Capture the cell that displays the provided text and extract its (x, y) central coordinate. 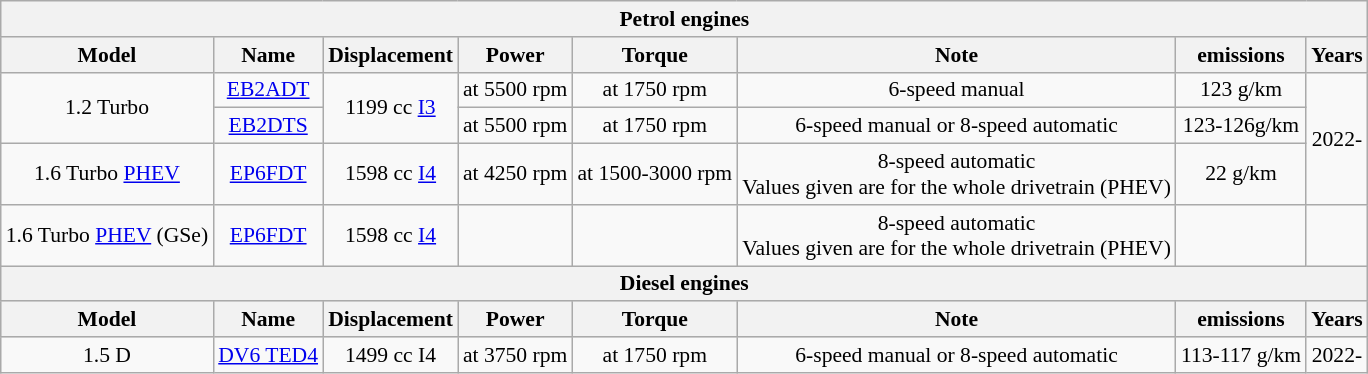
1.5 D (107, 355)
6-speed manual (956, 90)
1499 cc I4 (390, 355)
1.2 Turbo (107, 108)
at 4250 rpm (515, 174)
22 g/km (1241, 174)
Petrol engines (684, 19)
at 3750 rpm (515, 355)
EB2ADT (268, 90)
at 1500-3000 rpm (654, 174)
123-126g/km (1241, 126)
DV6 TED4 (268, 355)
Diesel engines (684, 284)
1199 cc I3 (390, 108)
1.6 Turbo PHEV (107, 174)
1.6 Turbo PHEV (GSe) (107, 236)
113-117 g/km (1241, 355)
123 g/km (1241, 90)
EB2DTS (268, 126)
